Scan for the cell matching the given text and deliver its [X, Y] coordinate at center. 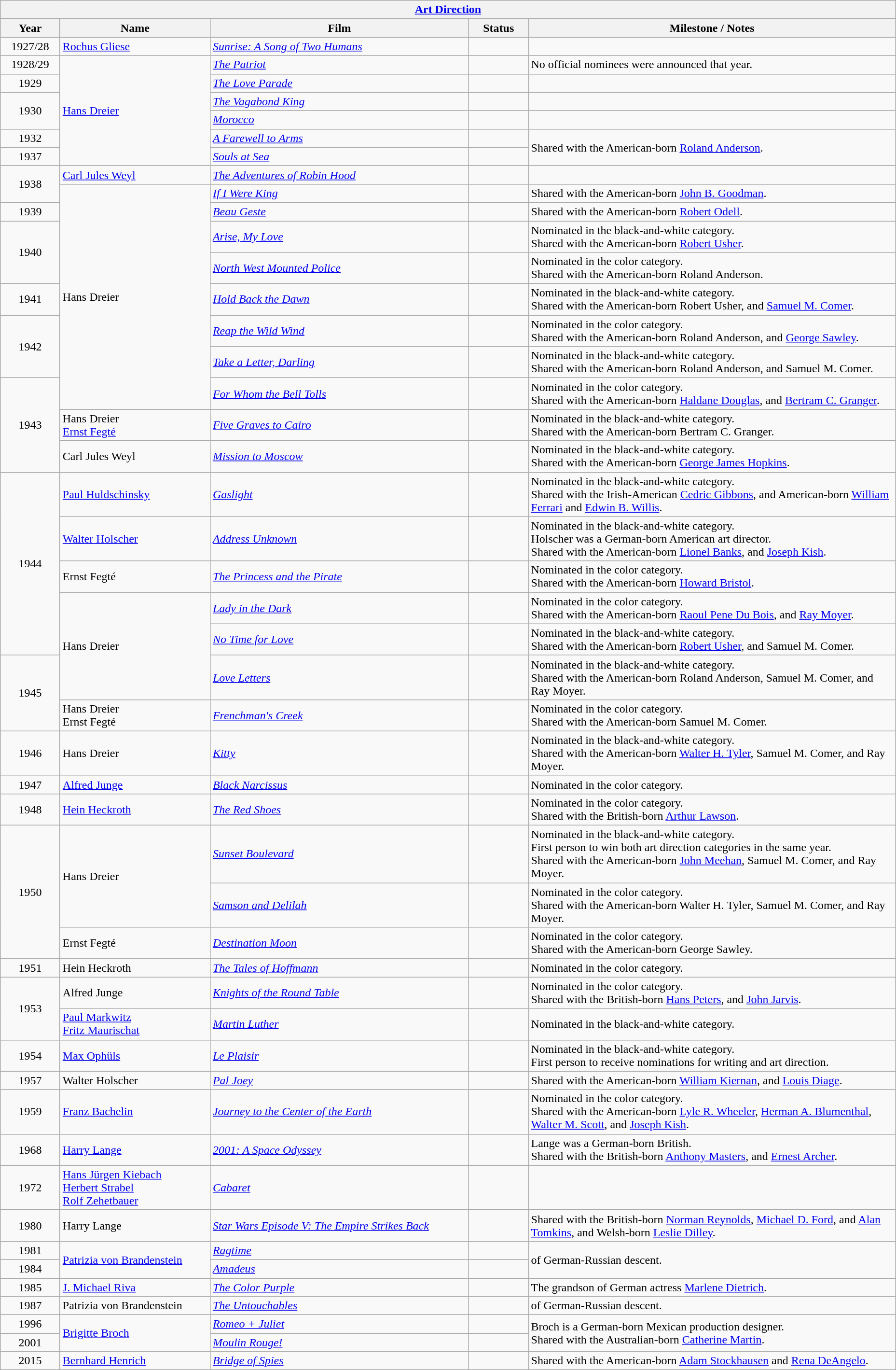
Star Wars Episode V: The Empire Strikes Back [339, 1225]
Love Letters [339, 677]
1948 [30, 810]
Name [135, 28]
1928/29 [30, 65]
1941 [30, 299]
The Red Shoes [339, 810]
Romeo + Juliet [339, 1324]
1932 [30, 138]
Martin Luther [339, 1024]
Nominated in the color category.Shared with the American-born Haldane Douglas, and Bertram C. Granger. [712, 394]
Paul MarkwitzFritz Maurischat [135, 1024]
A Farewell to Arms [339, 138]
Nominated in the black-and-white category.Shared with the American-born Walter H. Tyler, Samuel M. Comer, and Ray Moyer. [712, 753]
Le Plaisir [339, 1055]
1981 [30, 1250]
1951 [30, 968]
Nominated in the color category.Shared with the American-born Samuel M. Comer. [712, 715]
1996 [30, 1324]
1944 [30, 564]
2001 [30, 1342]
1947 [30, 784]
The Untouchables [339, 1306]
Shared with the American-born Robert Odell. [712, 211]
1957 [30, 1080]
Nominated in the color category.Shared with the American-born Roland Anderson. [712, 268]
Nominated in the black-and-white category.Shared with the American-born Roland Anderson, Samuel M. Comer, and Ray Moyer. [712, 677]
The Tales of Hoffmann [339, 968]
1943 [30, 425]
1929 [30, 83]
Art Direction [448, 10]
Morocco [339, 120]
No official nominees were announced that year. [712, 65]
If I Were King [339, 193]
1953 [30, 1008]
1942 [30, 347]
Nominated in the color category.Shared with the American-born Walter H. Tyler, Samuel M. Comer, and Ray Moyer. [712, 905]
1968 [30, 1150]
Hold Back the Dawn [339, 299]
1930 [30, 111]
Arise, My Love [339, 237]
Bridge of Spies [339, 1361]
Cabaret [339, 1188]
Moulin Rouge! [339, 1342]
1984 [30, 1269]
Year [30, 28]
Reap the Wild Wind [339, 331]
Paul Huldschinsky [135, 494]
1954 [30, 1055]
Nominated in the color category.Shared with the American-born Howard Bristol. [712, 576]
1959 [30, 1112]
1985 [30, 1287]
Address Unknown [339, 539]
For Whom the Bell Tolls [339, 394]
Take a Letter, Darling [339, 362]
Black Narcissus [339, 784]
Mission to Moscow [339, 457]
1972 [30, 1188]
Shared with the American-born William Kiernan, and Louis Diage. [712, 1080]
Rochus Gliese [135, 46]
1937 [30, 156]
Nominated in the black-and-white category.Shared with the American-born Roland Anderson, and Samuel M. Comer. [712, 362]
Status [498, 28]
The Patriot [339, 65]
Beau Geste [339, 211]
Nominated in the black-and-white category.Shared with the American-born Robert Usher. [712, 237]
Nominated in the black-and-white category.First person to receive nominations for writing and art direction. [712, 1055]
2015 [30, 1361]
The Vagabond King [339, 101]
Nominated in the color category.Shared with the American-born Roland Anderson, and George Sawley. [712, 331]
Destination Moon [339, 943]
Hans Jürgen KiebachHerbert StrabelRolf Zehetbauer [135, 1188]
J. Michael Riva [135, 1287]
1980 [30, 1225]
1946 [30, 753]
The Adventures of Robin Hood [339, 175]
Sunset Boulevard [339, 854]
1939 [30, 211]
Broch is a German-born Mexican production designer.Shared with the Australian-born Catherine Martin. [712, 1333]
Nominated in the color category.Shared with the American-born Raoul Pene Du Bois, and Ray Moyer. [712, 608]
Nominated in the black-and-white category.Shared with the American-born George James Hopkins. [712, 457]
Lange was a German-born British.Shared with the British-born Anthony Masters, and Ernest Archer. [712, 1150]
Nominated in the black-and-white category. [712, 1024]
North West Mounted Police [339, 268]
The Love Parade [339, 83]
Nominated in the color category.Shared with the British-born Arthur Lawson. [712, 810]
Samson and Delilah [339, 905]
Gaslight [339, 494]
Nominated in the color category.Shared with the American-born Lyle R. Wheeler, Herman A. Blumenthal, Walter M. Scott, and Joseph Kish. [712, 1112]
Milestone / Notes [712, 28]
Shared with the American-born John B. Goodman. [712, 193]
Frenchman's Creek [339, 715]
Five Graves to Cairo [339, 425]
Journey to the Center of the Earth [339, 1112]
Shared with the American-born Roland Anderson. [712, 147]
Max Ophüls [135, 1055]
Amadeus [339, 1269]
Nominated in the black-and-white category.Shared with the American-born Bertram C. Granger. [712, 425]
No Time for Love [339, 639]
Lady in the Dark [339, 608]
Ragtime [339, 1250]
Sunrise: A Song of Two Humans [339, 46]
Film [339, 28]
Shared with the British-born Norman Reynolds, Michael D. Ford, and Alan Tomkins, and Welsh-born Leslie Dilley. [712, 1225]
Nominated in the color category.Shared with the British-born Hans Peters, and John Jarvis. [712, 993]
1987 [30, 1306]
Kitty [339, 753]
Pal Joey [339, 1080]
Souls at Sea [339, 156]
2001: A Space Odyssey [339, 1150]
The grandson of German actress Marlene Dietrich. [712, 1287]
Bernhard Henrich [135, 1361]
Knights of the Round Table [339, 993]
1945 [30, 693]
1938 [30, 184]
1940 [30, 252]
The Color Purple [339, 1287]
1927/28 [30, 46]
Nominated in the black-and-white category.Shared with the Irish-American Cedric Gibbons, and American-born William Ferrari and Edwin B. Willis. [712, 494]
Franz Bachelin [135, 1112]
Nominated in the color category.Shared with the American-born George Sawley. [712, 943]
The Princess and the Pirate [339, 576]
Brigitte Broch [135, 1333]
1950 [30, 892]
Shared with the American-born Adam Stockhausen and Rena DeAngelo. [712, 1361]
